Return (x, y) of the center of cell containing provided text 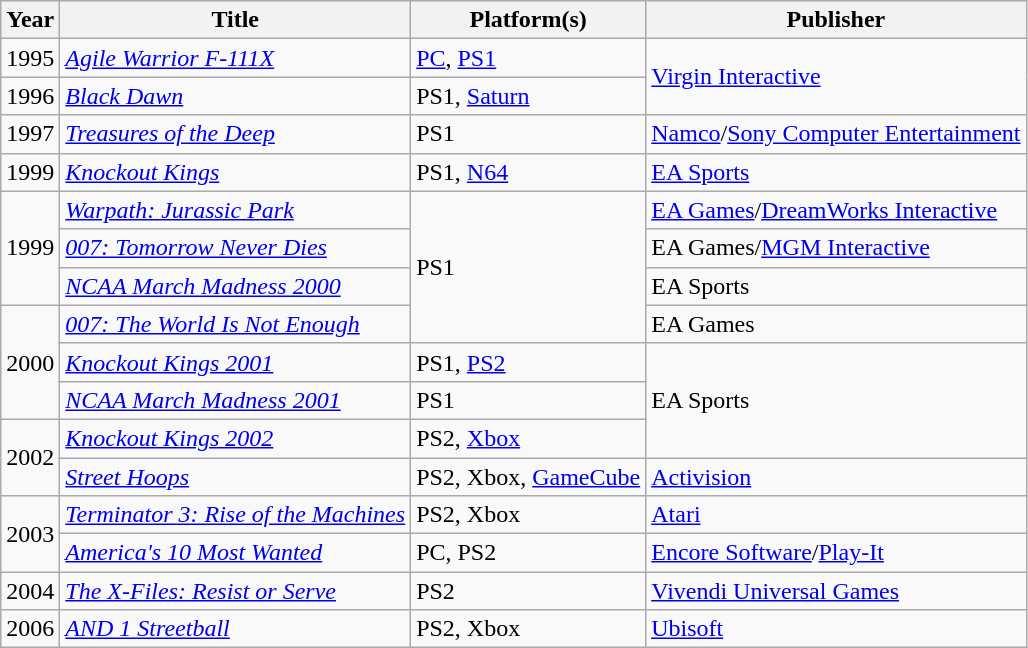
PS1, Saturn (528, 96)
Knockout Kings 2002 (236, 438)
Knockout Kings (236, 172)
Vivendi Universal Games (836, 591)
PC, PS1 (528, 58)
1995 (30, 58)
PC, PS2 (528, 553)
EA Games/MGM Interactive (836, 248)
Virgin Interactive (836, 77)
The X-Files: Resist or Serve (236, 591)
Treasures of the Deep (236, 134)
1997 (30, 134)
2004 (30, 591)
2002 (30, 457)
Publisher (836, 20)
007: Tomorrow Never Dies (236, 248)
1996 (30, 96)
NCAA March Madness 2000 (236, 286)
Terminator 3: Rise of the Machines (236, 515)
Activision (836, 477)
PS1, PS2 (528, 362)
Black Dawn (236, 96)
Atari (836, 515)
007: The World Is Not Enough (236, 324)
Title (236, 20)
Namco/Sony Computer Entertainment (836, 134)
PS1, N64 (528, 172)
PS2 (528, 591)
Street Hoops (236, 477)
Platform(s) (528, 20)
Knockout Kings 2001 (236, 362)
Warpath: Jurassic Park (236, 210)
Ubisoft (836, 629)
2006 (30, 629)
2003 (30, 534)
EA Games/DreamWorks Interactive (836, 210)
Agile Warrior F-111X (236, 58)
NCAA March Madness 2001 (236, 400)
PS2, Xbox, GameCube (528, 477)
EA Games (836, 324)
America's 10 Most Wanted (236, 553)
Year (30, 20)
AND 1 Streetball (236, 629)
Encore Software/Play-It (836, 553)
2000 (30, 362)
